Extract the (x, y) coordinate from the center of the cell holding the provided text.  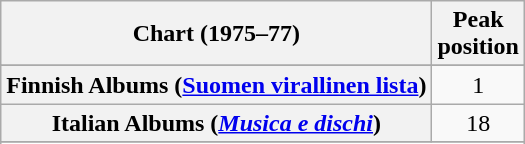
Italian Albums (Musica e dischi) (216, 123)
18 (478, 123)
Peakposition (478, 34)
Chart (1975–77) (216, 34)
1 (478, 85)
Finnish Albums (Suomen virallinen lista) (216, 85)
